Search for the cell housing the specified text and yield its [X, Y] center coordinate. 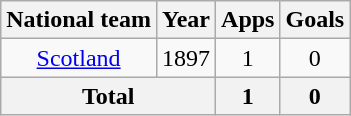
1897 [186, 58]
Goals [315, 20]
National team [79, 20]
Total [108, 96]
Year [186, 20]
Scotland [79, 58]
Apps [248, 20]
